Return (X, Y) of the center of cell containing provided text 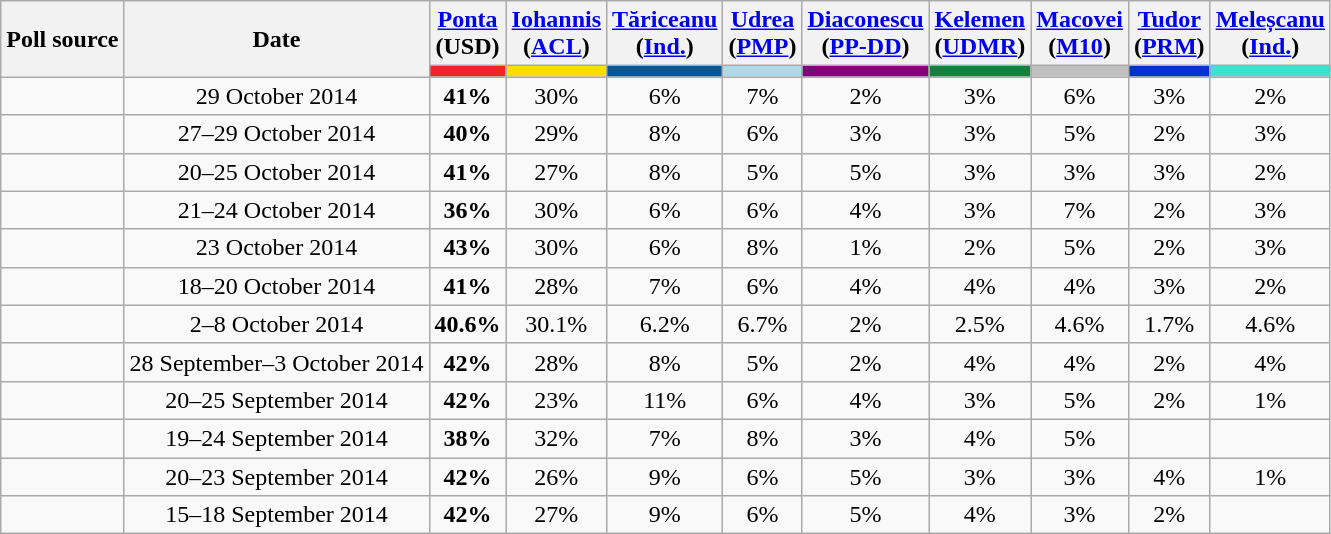
23 October 2014 (276, 248)
Poll source (62, 39)
43% (468, 248)
Date (276, 39)
Iohannis(ACL) (556, 34)
29 October 2014 (276, 96)
2–8 October 2014 (276, 324)
23% (556, 400)
32% (556, 438)
28 September–3 October 2014 (276, 362)
26% (556, 477)
29% (556, 134)
36% (468, 210)
15–18 September 2014 (276, 515)
Tudor(PRM) (1169, 34)
Diaconescu(PP-DD) (866, 34)
21–24 October 2014 (276, 210)
Macovei(M10) (1080, 34)
2.5% (980, 324)
18–20 October 2014 (276, 286)
6.7% (762, 324)
Ponta(USD) (468, 34)
Kelemen(UDMR) (980, 34)
20–25 October 2014 (276, 172)
19–24 September 2014 (276, 438)
27–29 October 2014 (276, 134)
38% (468, 438)
40.6% (468, 324)
20–25 September 2014 (276, 400)
Tăriceanu(Ind.) (665, 34)
11% (665, 400)
Meleșcanu(Ind.) (1270, 34)
1.7% (1169, 324)
20–23 September 2014 (276, 477)
6.2% (665, 324)
40% (468, 134)
30.1% (556, 324)
Udrea(PMP) (762, 34)
